Output the [X, Y] coordinate of the center of the cell containing the given text.  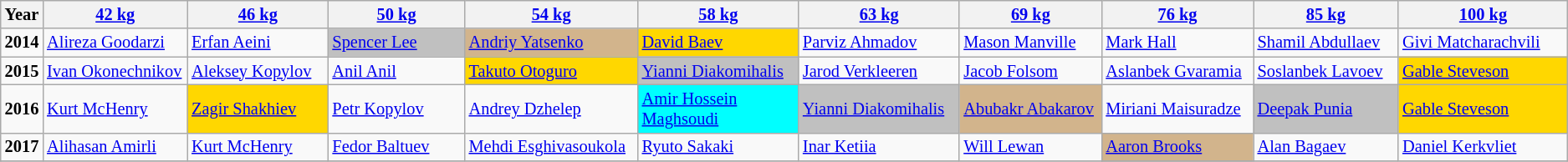
Deepak Punia [1326, 109]
69 kg [1030, 14]
David Baev [718, 43]
Shamil Abdullaev [1326, 43]
42 kg [115, 14]
Alireza Goodarzi [115, 43]
100 kg [1484, 14]
Parviz Ahmadov [879, 43]
Takuto Otoguro [552, 71]
Andriy Yatsenko [552, 43]
Abubakr Abakarov [1030, 109]
Fedor Baltuev [396, 147]
Aaron Brooks [1177, 147]
46 kg [258, 14]
Anil Anil [396, 71]
Ryuto Sakaki [718, 147]
76 kg [1177, 14]
Erfan Aeini [258, 43]
50 kg [396, 14]
Will Lewan [1030, 147]
2014 [22, 43]
Givi Matcharachvili [1484, 43]
Daniel Kerkvliet [1484, 147]
Andrey Dzhelep [552, 109]
58 kg [718, 14]
Aslanbek Gvaramia [1177, 71]
Spencer Lee [396, 43]
Inar Ketiia [879, 147]
Mason Manville [1030, 43]
Miriani Maisuradze [1177, 109]
2017 [22, 147]
Petr Kopylov [396, 109]
Amir Hossein Maghsoudi [718, 109]
Zagir Shakhiev [258, 109]
Year [22, 14]
Aleksey Kopylov [258, 71]
Jarod Verkleeren [879, 71]
Mehdi Esghivasoukola [552, 147]
Alan Bagaev [1326, 147]
Mark Hall [1177, 43]
54 kg [552, 14]
Soslanbek Lavoev [1326, 71]
2016 [22, 109]
85 kg [1326, 14]
Alihasan Amirli [115, 147]
63 kg [879, 14]
Jacob Folsom [1030, 71]
Ivan Okonechnikov [115, 71]
2015 [22, 71]
